Pinpoint the cell where the given text exists, returning its (X, Y) midpoint coordinate. 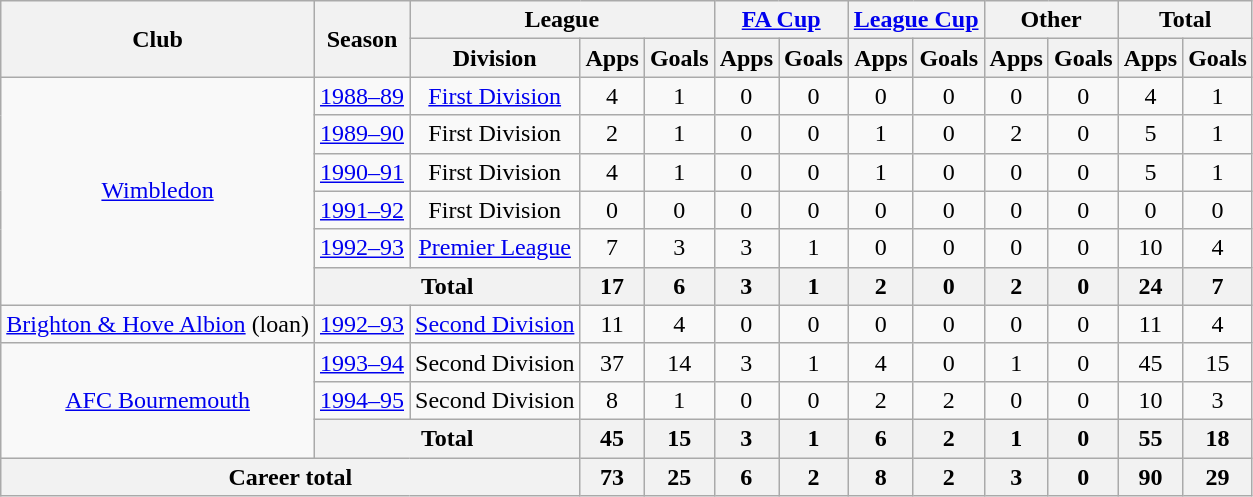
Career total (290, 477)
55 (1150, 438)
1993–94 (362, 362)
1991–92 (362, 210)
AFC Bournemouth (158, 400)
1989–90 (362, 134)
Season (362, 39)
1990–91 (362, 172)
18 (1218, 438)
90 (1150, 477)
29 (1218, 477)
73 (612, 477)
Premier League (495, 248)
24 (1150, 286)
Brighton & Hove Albion (loan) (158, 324)
Wimbledon (158, 191)
1994–95 (362, 400)
14 (679, 362)
Club (158, 39)
Other (1051, 20)
Division (495, 58)
League (562, 20)
1988–89 (362, 96)
37 (612, 362)
FA Cup (781, 20)
25 (679, 477)
League Cup (916, 20)
17 (612, 286)
